Extract the [X, Y] coordinate from the center of the cell holding the provided text.  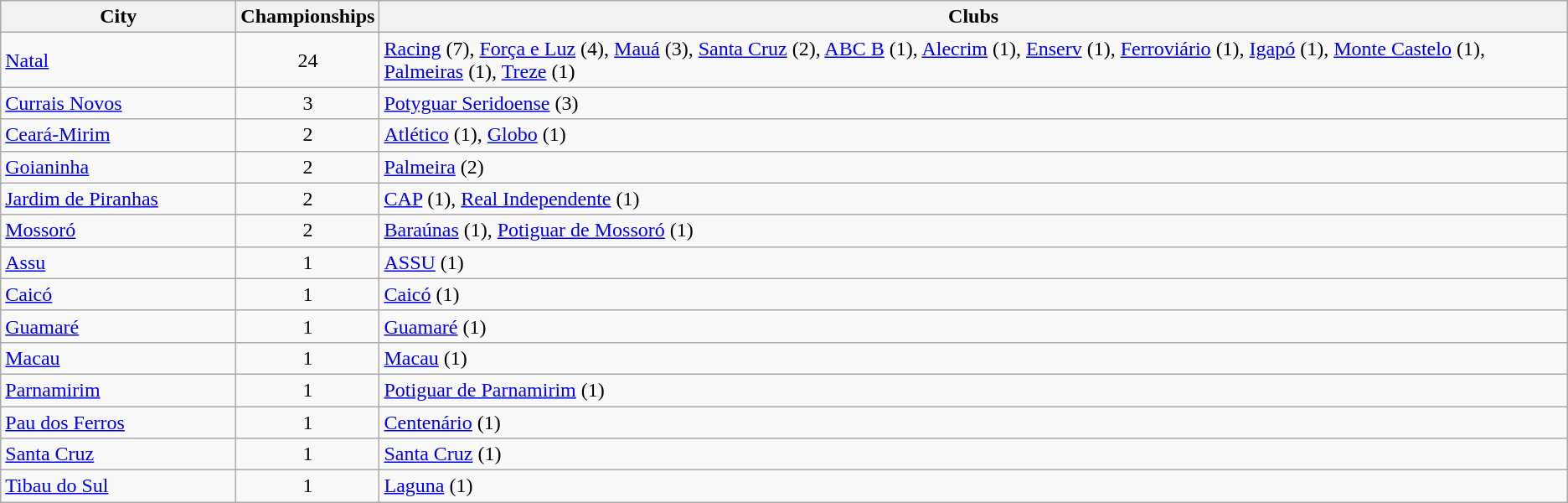
Ceará-Mirim [119, 135]
Clubs [973, 17]
City [119, 17]
Macau (1) [973, 358]
Jardim de Piranhas [119, 199]
Potiguar de Parnamirim (1) [973, 390]
24 [308, 60]
Centenário (1) [973, 422]
Santa Cruz [119, 454]
Caicó [119, 294]
Laguna (1) [973, 486]
Championships [308, 17]
Guamaré (1) [973, 326]
Baraúnas (1), Potiguar de Mossoró (1) [973, 231]
Santa Cruz (1) [973, 454]
Mossoró [119, 231]
Tibau do Sul [119, 486]
ASSU (1) [973, 262]
Currais Novos [119, 103]
Guamaré [119, 326]
Goianinha [119, 167]
Pau dos Ferros [119, 422]
Potyguar Seridoense (3) [973, 103]
Natal [119, 60]
Parnamirim [119, 390]
Atlético (1), Globo (1) [973, 135]
Palmeira (2) [973, 167]
Macau [119, 358]
CAP (1), Real Independente (1) [973, 199]
Assu [119, 262]
3 [308, 103]
Caicó (1) [973, 294]
